Search for the cell housing the specified text and yield its (x, y) center coordinate. 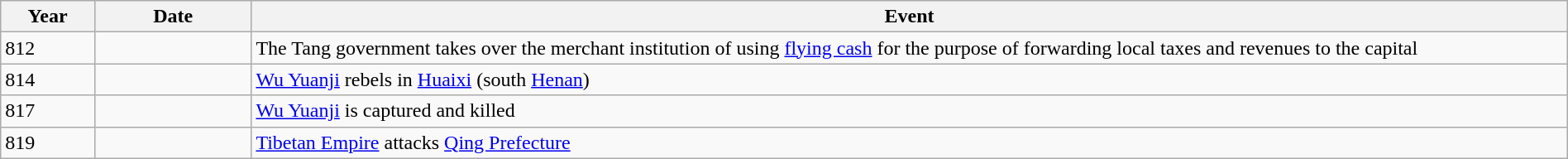
Tibetan Empire attacks Qing Prefecture (910, 142)
Year (48, 17)
Wu Yuanji is captured and killed (910, 111)
Wu Yuanji rebels in Huaixi (south Henan) (910, 79)
812 (48, 48)
817 (48, 111)
Date (172, 17)
819 (48, 142)
814 (48, 79)
The Tang government takes over the merchant institution of using flying cash for the purpose of forwarding local taxes and revenues to the capital (910, 48)
Event (910, 17)
